Locate the cell with the specified text and output its [x, y] center coordinate. 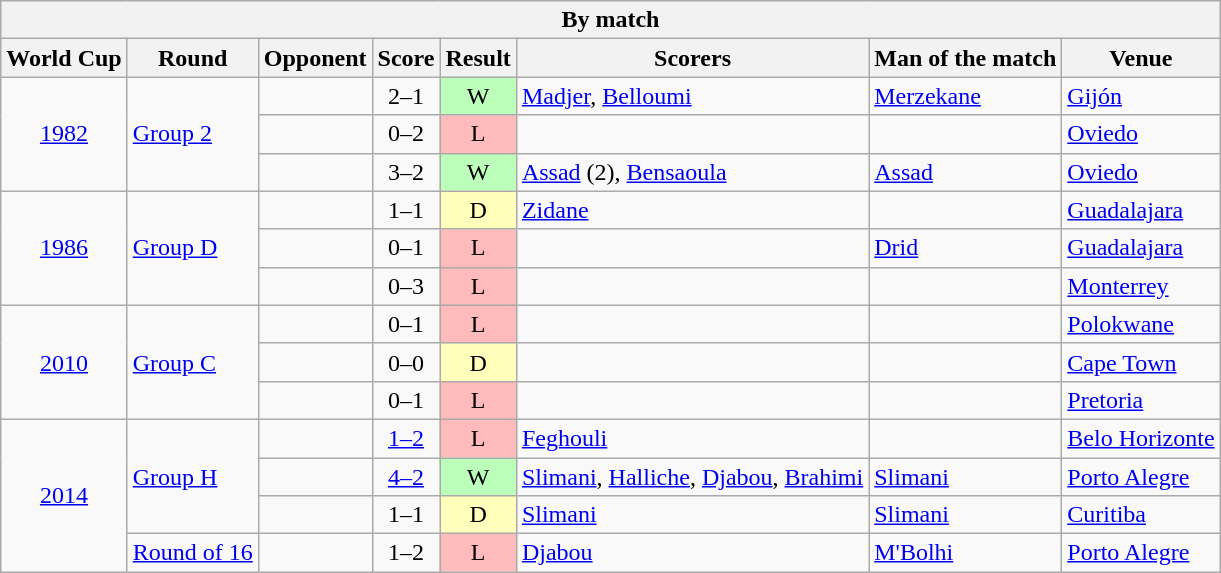
Drid [966, 248]
Curitiba [1141, 515]
Zidane [692, 210]
Madjer, Belloumi [692, 96]
1982 [64, 134]
Group D [192, 248]
Scorers [692, 58]
Belo Horizonte [1141, 438]
Round [192, 58]
Monterrey [1141, 286]
1986 [64, 248]
M'Bolhi [966, 553]
Result [478, 58]
Man of the match [966, 58]
Slimani, Halliche, Djabou, Brahimi [692, 477]
2014 [64, 495]
Venue [1141, 58]
0–2 [406, 134]
Score [406, 58]
Round of 16 [192, 553]
By match [610, 20]
Assad (2), Bensaoula [692, 172]
4–2 [406, 477]
0–3 [406, 286]
0–0 [406, 362]
Assad [966, 172]
Group H [192, 476]
Group 2 [192, 134]
Gijón [1141, 96]
Cape Town [1141, 362]
Polokwane [1141, 324]
3–2 [406, 172]
Group C [192, 362]
Djabou [692, 553]
Opponent [315, 58]
Pretoria [1141, 400]
Merzekane [966, 96]
2–1 [406, 96]
World Cup [64, 58]
2010 [64, 362]
Feghouli [692, 438]
